Locate the cell with the specified text and output its [X, Y] center coordinate. 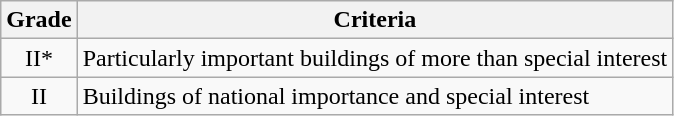
II* [39, 58]
Buildings of national importance and special interest [375, 96]
Criteria [375, 20]
II [39, 96]
Grade [39, 20]
Particularly important buildings of more than special interest [375, 58]
